Provide the (X, Y) coordinate of the cell's center where the given text is located.  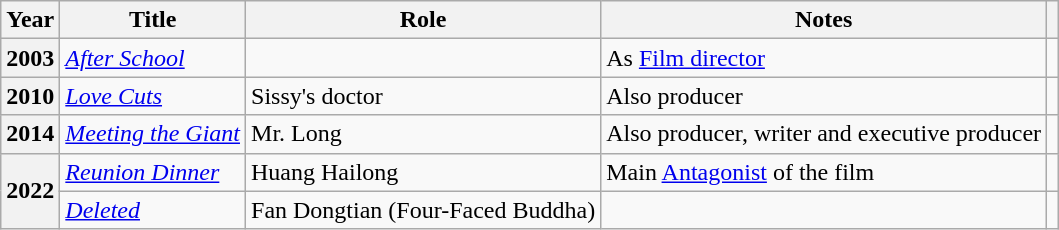
Main Antagonist of the film (824, 172)
Reunion Dinner (153, 172)
Deleted (153, 210)
Notes (824, 20)
Meeting the Giant (153, 134)
2003 (30, 58)
Year (30, 20)
Also producer (824, 96)
Fan Dongtian (Four-Faced Buddha) (424, 210)
Huang Hailong (424, 172)
Role (424, 20)
After School (153, 58)
2022 (30, 191)
Love Cuts (153, 96)
Sissy's doctor (424, 96)
Also producer, writer and executive producer (824, 134)
Title (153, 20)
2014 (30, 134)
Mr. Long (424, 134)
2010 (30, 96)
As Film director (824, 58)
